Detect which cell encompasses the target text, then output its (X, Y) center coordinate. 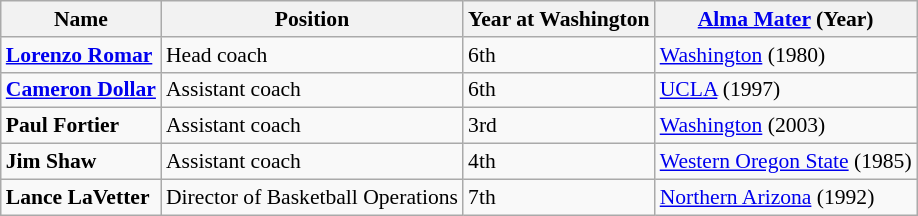
Director of Basketball Operations (312, 197)
Lorenzo Romar (81, 55)
Jim Shaw (81, 162)
Name (81, 19)
Lance LaVetter (81, 197)
4th (559, 162)
Paul Fortier (81, 126)
Alma Mater (Year) (786, 19)
3rd (559, 126)
Position (312, 19)
7th (559, 197)
Washington (2003) (786, 126)
Cameron Dollar (81, 90)
Head coach (312, 55)
Washington (1980) (786, 55)
UCLA (1997) (786, 90)
Western Oregon State (1985) (786, 162)
Northern Arizona (1992) (786, 197)
Year at Washington (559, 19)
